Search for the cell housing the specified text and yield its [x, y] center coordinate. 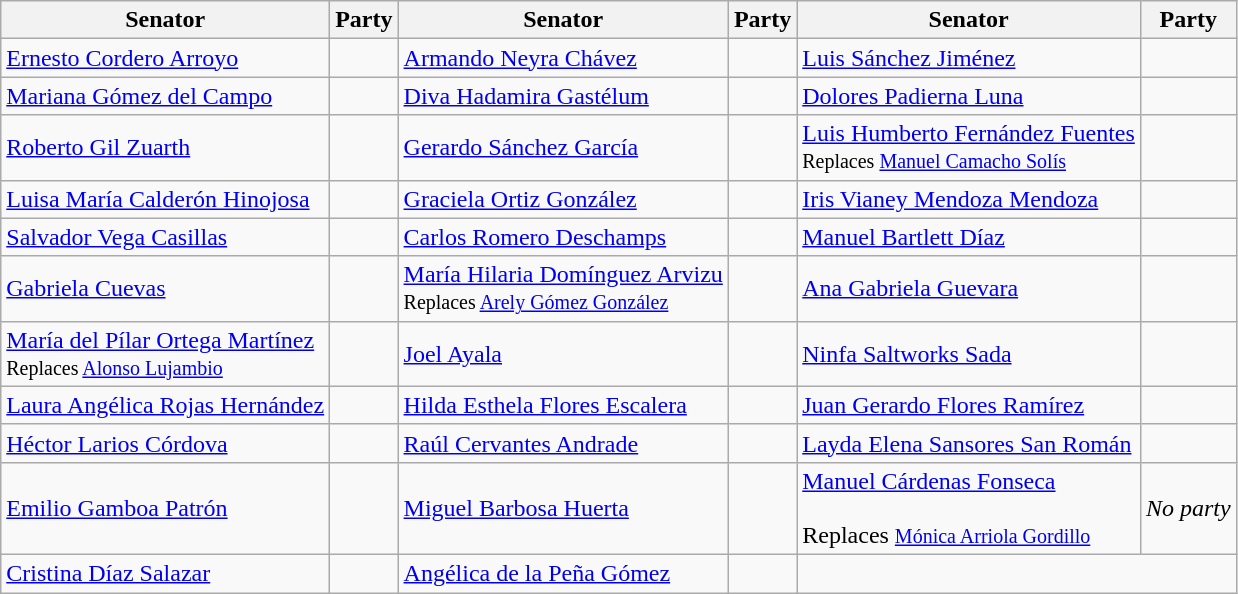
Cristina Díaz Salazar [166, 573]
Mariana Gómez del Campo [166, 96]
Luis Humberto Fernández Fuentes Replaces Manuel Camacho Solís [969, 148]
Raúl Cervantes Andrade [563, 443]
Angélica de la Peña Gómez [563, 573]
Laura Angélica Rojas Hernández [166, 405]
No party [1188, 508]
Dolores Padierna Luna [969, 96]
Luis Sánchez Jiménez [969, 58]
Héctor Larios Córdova [166, 443]
Graciela Ortiz González [563, 199]
Armando Neyra Chávez [563, 58]
Salvador Vega Casillas [166, 237]
Joel Ayala [563, 354]
Manuel Cárdenas FonsecaReplaces Mónica Arriola Gordillo [969, 508]
Ninfa Saltworks Sada [969, 354]
Roberto Gil Zuarth [166, 148]
Diva Hadamira Gastélum [563, 96]
Manuel Bartlett Díaz [969, 237]
Gabriela Cuevas [166, 288]
Ana Gabriela Guevara [969, 288]
María Hilaria Domínguez Arvizu Replaces Arely Gómez González [563, 288]
Layda Elena Sansores San Román [969, 443]
Carlos Romero Deschamps [563, 237]
Gerardo Sánchez García [563, 148]
Iris Vianey Mendoza Mendoza [969, 199]
Miguel Barbosa Huerta [563, 508]
Emilio Gamboa Patrón [166, 508]
Juan Gerardo Flores Ramírez [969, 405]
María del Pílar Ortega Martínez Replaces Alonso Lujambio [166, 354]
Luisa María Calderón Hinojosa [166, 199]
Hilda Esthela Flores Escalera [563, 405]
Ernesto Cordero Arroyo [166, 58]
